Search for the cell housing the specified text and yield its (x, y) center coordinate. 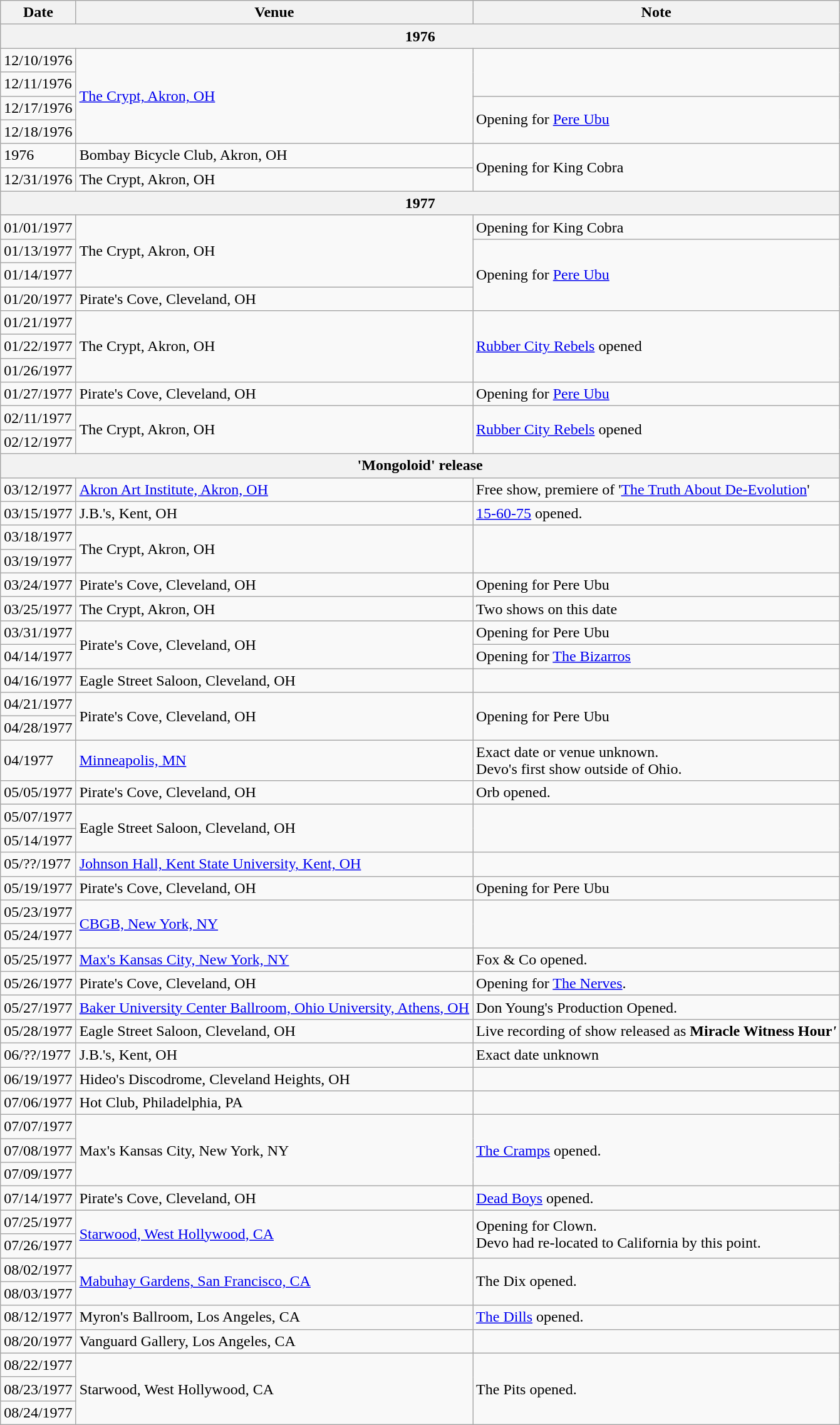
Don Young's Production Opened. (656, 1007)
04/28/1977 (38, 728)
05/05/1977 (38, 793)
03/31/1977 (38, 632)
Hot Club, Philadelphia, PA (274, 1103)
05/27/1977 (38, 1007)
01/22/1977 (38, 347)
The Pits opened. (656, 1389)
12/17/1976 (38, 108)
04/1977 (38, 761)
08/02/1977 (38, 1270)
08/03/1977 (38, 1293)
08/22/1977 (38, 1365)
07/26/1977 (38, 1246)
05/14/1977 (38, 840)
07/25/1977 (38, 1222)
05/23/1977 (38, 912)
15-60-75 opened. (656, 513)
The Dills opened. (656, 1317)
03/12/1977 (38, 489)
03/15/1977 (38, 513)
02/12/1977 (38, 442)
01/20/1977 (38, 299)
Date (38, 13)
Opening for Clown.Devo had re-located to California by this point. (656, 1234)
04/16/1977 (38, 680)
Vanguard Gallery, Los Angeles, CA (274, 1341)
Orb opened. (656, 793)
03/19/1977 (38, 561)
05/19/1977 (38, 888)
Two shows on this date (656, 608)
05/25/1977 (38, 959)
Akron Art Institute, Akron, OH (274, 489)
12/31/1976 (38, 179)
08/23/1977 (38, 1389)
03/18/1977 (38, 537)
08/12/1977 (38, 1317)
05/28/1977 (38, 1031)
12/18/1976 (38, 132)
The Cramps opened. (656, 1151)
01/21/1977 (38, 323)
Note (656, 13)
The Dix opened. (656, 1281)
06/19/1977 (38, 1078)
Live recording of show released as Miracle Witness Hour' (656, 1031)
01/26/1977 (38, 370)
Dead Boys opened. (656, 1198)
CBGB, New York, NY (274, 924)
1977 (420, 203)
Johnson Hall, Kent State University, Kent, OH (274, 864)
Minneapolis, MN (274, 761)
07/14/1977 (38, 1198)
12/10/1976 (38, 60)
08/24/1977 (38, 1412)
01/27/1977 (38, 394)
07/06/1977 (38, 1103)
06/??/1977 (38, 1055)
03/24/1977 (38, 585)
02/11/1977 (38, 418)
04/21/1977 (38, 704)
01/01/1977 (38, 227)
05/24/1977 (38, 936)
01/14/1977 (38, 274)
Mabuhay Gardens, San Francisco, CA (274, 1281)
'Mongoloid' release (420, 466)
03/25/1977 (38, 608)
Myron's Ballroom, Los Angeles, CA (274, 1317)
05/??/1977 (38, 864)
04/14/1977 (38, 656)
Baker University Center Ballroom, Ohio University, Athens, OH (274, 1007)
Exact date or venue unknown.Devo's first show outside of Ohio. (656, 761)
Free show, premiere of 'The Truth About De-Evolution' (656, 489)
12/11/1976 (38, 84)
07/07/1977 (38, 1127)
Fox & Co opened. (656, 959)
01/13/1977 (38, 251)
08/20/1977 (38, 1341)
Exact date unknown (656, 1055)
07/08/1977 (38, 1151)
Venue (274, 13)
05/26/1977 (38, 983)
Opening for The Nerves. (656, 983)
05/07/1977 (38, 817)
Opening for The Bizarros (656, 656)
Hideo's Discodrome, Cleveland Heights, OH (274, 1078)
Bombay Bicycle Club, Akron, OH (274, 155)
07/09/1977 (38, 1174)
